Pinpoint the cell where the given text exists, returning its (x, y) midpoint coordinate. 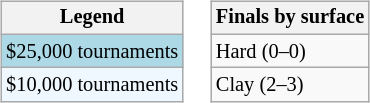
$25,000 tournaments (92, 51)
Hard (0–0) (290, 51)
Clay (2–3) (290, 85)
Finals by surface (290, 18)
Legend (92, 18)
$10,000 tournaments (92, 85)
